Find where the given text appears and provide that cell's center as (x, y) coordinate. 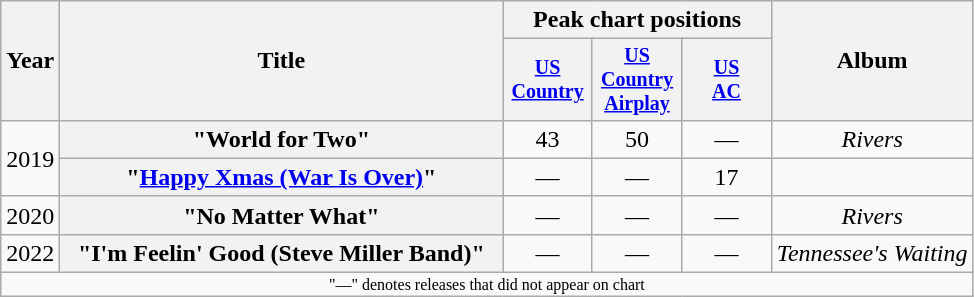
2019 (30, 158)
"—" denotes releases that did not appear on chart (487, 285)
"No Matter What" (282, 215)
Peak chart positions (637, 20)
17 (726, 177)
US Country Airplay (636, 80)
"World for Two" (282, 139)
US Country (548, 80)
Year (30, 61)
Title (282, 61)
2020 (30, 215)
"I'm Feelin' Good (Steve Miller Band)" (282, 253)
43 (548, 139)
50 (636, 139)
2022 (30, 253)
"Happy Xmas (War Is Over)" (282, 177)
Album (872, 61)
Tennessee's Waiting (872, 253)
US AC (726, 80)
